Provide the (X, Y) coordinate of the cell's center where the given text is located.  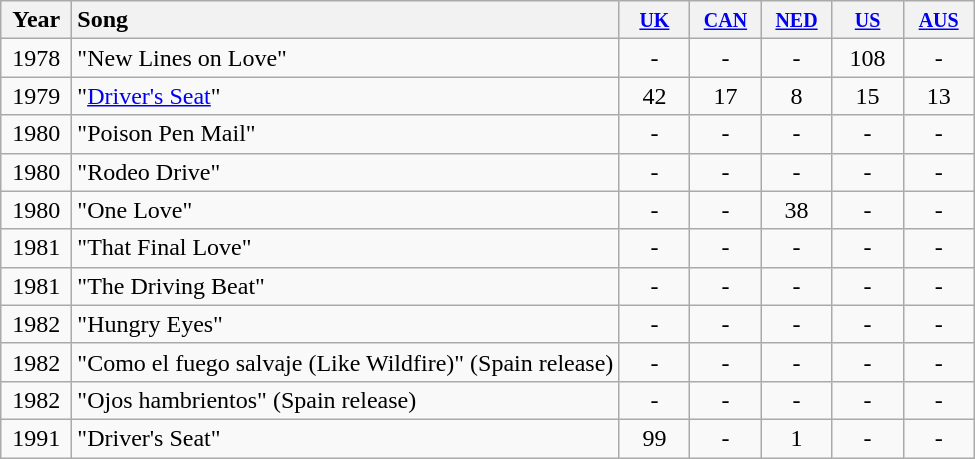
NED (796, 20)
"Hungry Eyes" (346, 324)
"That Final Love" (346, 248)
1979 (36, 96)
"Ojos hambrientos" (Spain release) (346, 400)
Song (346, 20)
1991 (36, 438)
8 (796, 96)
CAN (726, 20)
1978 (36, 58)
"Como el fuego salvaje (Like Wildfire)" (Spain release) (346, 362)
42 (654, 96)
"The Driving Beat" (346, 286)
13 (938, 96)
"Rodeo Drive" (346, 172)
17 (726, 96)
99 (654, 438)
38 (796, 210)
108 (868, 58)
1 (796, 438)
"Poison Pen Mail" (346, 134)
"One Love" (346, 210)
15 (868, 96)
UK (654, 20)
"New Lines on Love" (346, 58)
Year (36, 20)
AUS (938, 20)
US (868, 20)
